Identify which cell holds the provided text, then report its (X, Y) central coordinate. 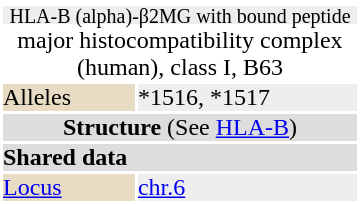
Alleles (69, 98)
Locus (69, 188)
Structure (See HLA-B) (180, 128)
major histocompatibility complex (human), class I, B63 (180, 54)
Shared data (180, 158)
*1516, *1517 (248, 98)
HLA-B (alpha)-β2MG with bound peptide (180, 15)
chr.6 (248, 188)
